Capture the cell that displays the provided text and extract its (X, Y) central coordinate. 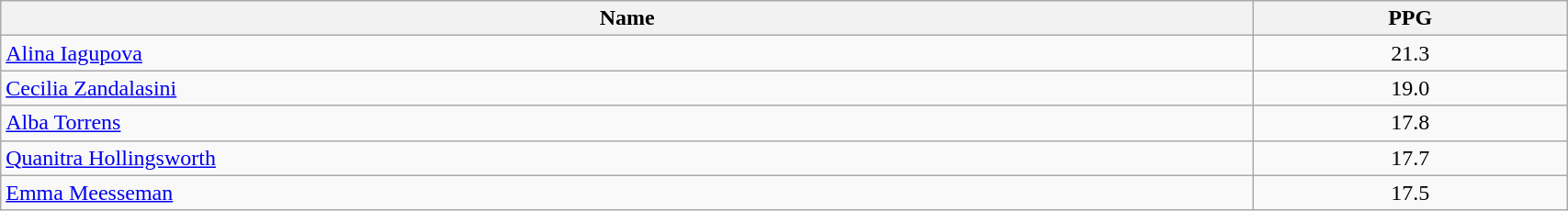
Alina Iagupova (627, 53)
17.8 (1411, 123)
Emma Meesseman (627, 193)
Quanitra Hollingsworth (627, 158)
19.0 (1411, 88)
17.7 (1411, 158)
17.5 (1411, 193)
Alba Torrens (627, 123)
PPG (1411, 18)
21.3 (1411, 53)
Cecilia Zandalasini (627, 88)
Name (627, 18)
